Return the (x, y) coordinate for the center point of the cell that contains the specified text.  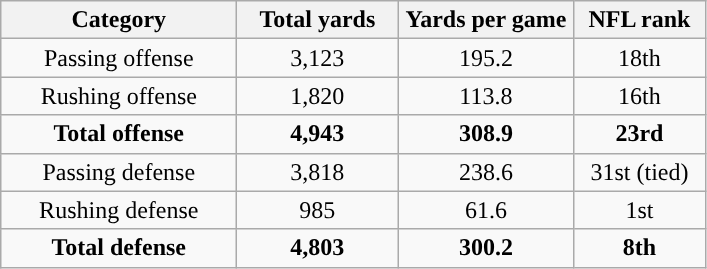
31st (tied) (640, 172)
Total defense (119, 248)
195.2 (486, 58)
16th (640, 96)
3,818 (318, 172)
4,943 (318, 134)
238.6 (486, 172)
Yards per game (486, 20)
8th (640, 248)
Category (119, 20)
1,820 (318, 96)
3,123 (318, 58)
Total yards (318, 20)
Passing offense (119, 58)
985 (318, 210)
113.8 (486, 96)
NFL rank (640, 20)
1st (640, 210)
Rushing defense (119, 210)
4,803 (318, 248)
61.6 (486, 210)
Total offense (119, 134)
18th (640, 58)
300.2 (486, 248)
Rushing offense (119, 96)
308.9 (486, 134)
23rd (640, 134)
Passing defense (119, 172)
